Identify which cell holds the provided text, then report its (X, Y) central coordinate. 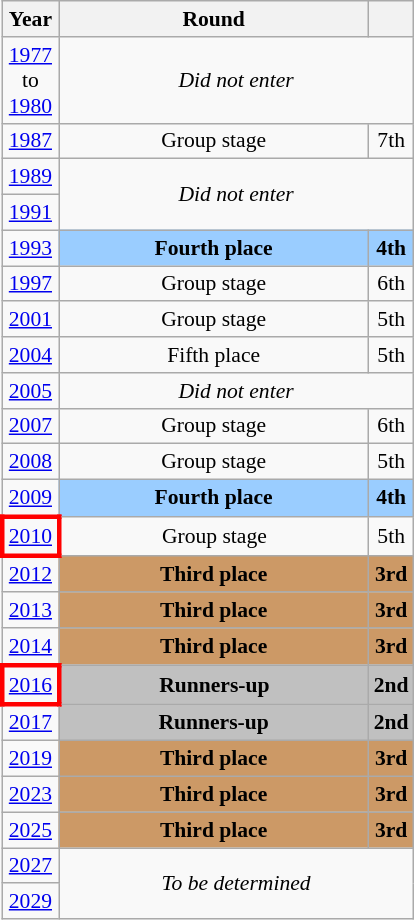
2009 (30, 498)
2017 (30, 722)
2023 (30, 795)
1993 (30, 248)
1977to1980 (30, 80)
2029 (30, 902)
To be determined (236, 884)
2025 (30, 830)
2012 (30, 574)
2005 (30, 391)
1997 (30, 284)
2019 (30, 759)
2013 (30, 611)
2014 (30, 646)
2007 (30, 426)
2016 (30, 684)
2001 (30, 320)
2027 (30, 866)
2010 (30, 536)
Year (30, 19)
1989 (30, 177)
1991 (30, 213)
1987 (30, 141)
7th (392, 141)
2008 (30, 462)
Round (214, 19)
Fifth place (214, 355)
2004 (30, 355)
